Search for the cell housing the specified text and yield its [x, y] center coordinate. 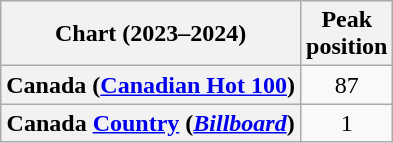
Peak position [347, 34]
Canada (Canadian Hot 100) [151, 85]
Canada Country (Billboard) [151, 123]
87 [347, 85]
Chart (2023–2024) [151, 34]
1 [347, 123]
